Search for the cell housing the specified text and yield its (x, y) center coordinate. 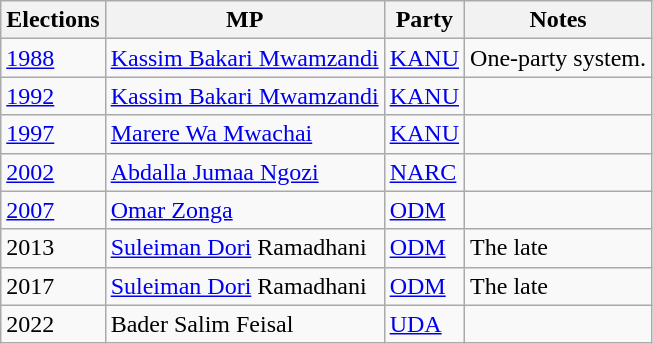
Marere Wa Mwachai (244, 134)
Abdalla Jumaa Ngozi (244, 172)
1997 (53, 134)
One-party system. (558, 58)
1992 (53, 96)
MP (244, 20)
Party (424, 20)
Bader Salim Feisal (244, 324)
2017 (53, 286)
2022 (53, 324)
1988 (53, 58)
Omar Zonga (244, 210)
NARC (424, 172)
UDA (424, 324)
2013 (53, 248)
Elections (53, 20)
Notes (558, 20)
2002 (53, 172)
2007 (53, 210)
